Determine the (X, Y) coordinate at the center of the cell enclosing the given text.  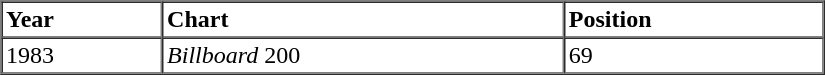
Year (82, 20)
Chart (364, 20)
69 (694, 56)
Billboard 200 (364, 56)
Position (694, 20)
1983 (82, 56)
